Locate the cell with the specified text and output its (X, Y) center coordinate. 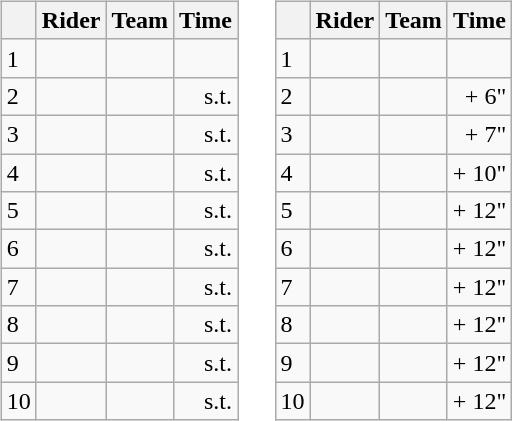
+ 7" (479, 134)
+ 6" (479, 96)
+ 10" (479, 173)
